Output the (x, y) coordinate of the center of the cell containing the given text.  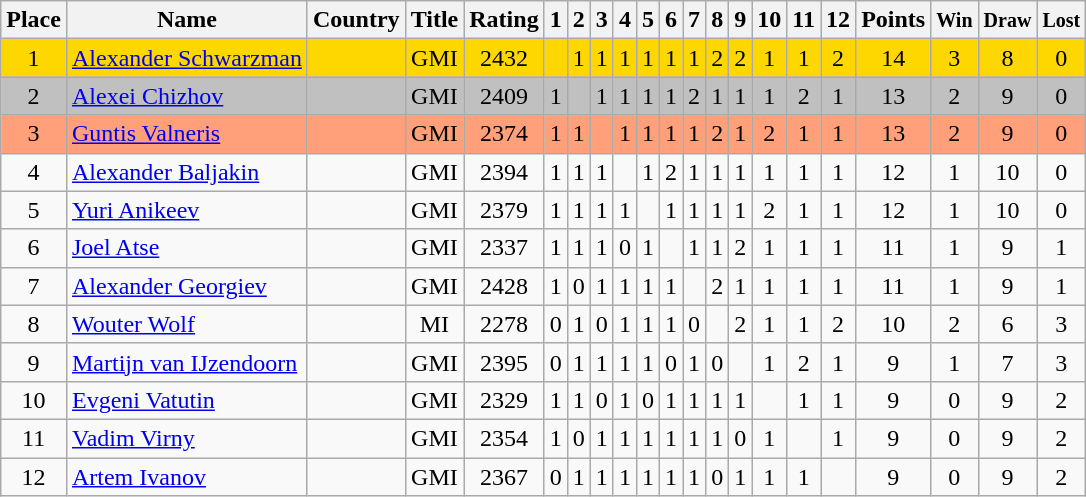
2337 (504, 248)
Joel Atse (186, 248)
MI (434, 324)
2354 (504, 438)
2428 (504, 286)
Points (894, 20)
Wouter Wolf (186, 324)
2367 (504, 477)
Evgeni Vatutin (186, 400)
Place (34, 20)
Alexei Chizhov (186, 96)
2379 (504, 210)
2278 (504, 324)
Yuri Anikeev (186, 210)
Martijn van IJzendoorn (186, 362)
14 (894, 58)
Artem Ivanov (186, 477)
2395 (504, 362)
Draw (1008, 20)
2374 (504, 134)
Lost (1062, 20)
Vadim Virny (186, 438)
Alexander Baljakin (186, 172)
2329 (504, 400)
Alexander Schwarzman (186, 58)
2432 (504, 58)
2409 (504, 96)
Rating (504, 20)
Win (954, 20)
2394 (504, 172)
Title (434, 20)
Country (356, 20)
Alexander Georgiev (186, 286)
Name (186, 20)
Guntis Valneris (186, 134)
